Identify which cell holds the provided text, then report its (X, Y) central coordinate. 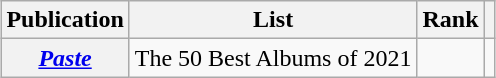
Rank (450, 20)
The 50 Best Albums of 2021 (273, 58)
Publication (65, 20)
Paste (65, 58)
List (273, 20)
